Return [x, y] of the center of cell containing provided text 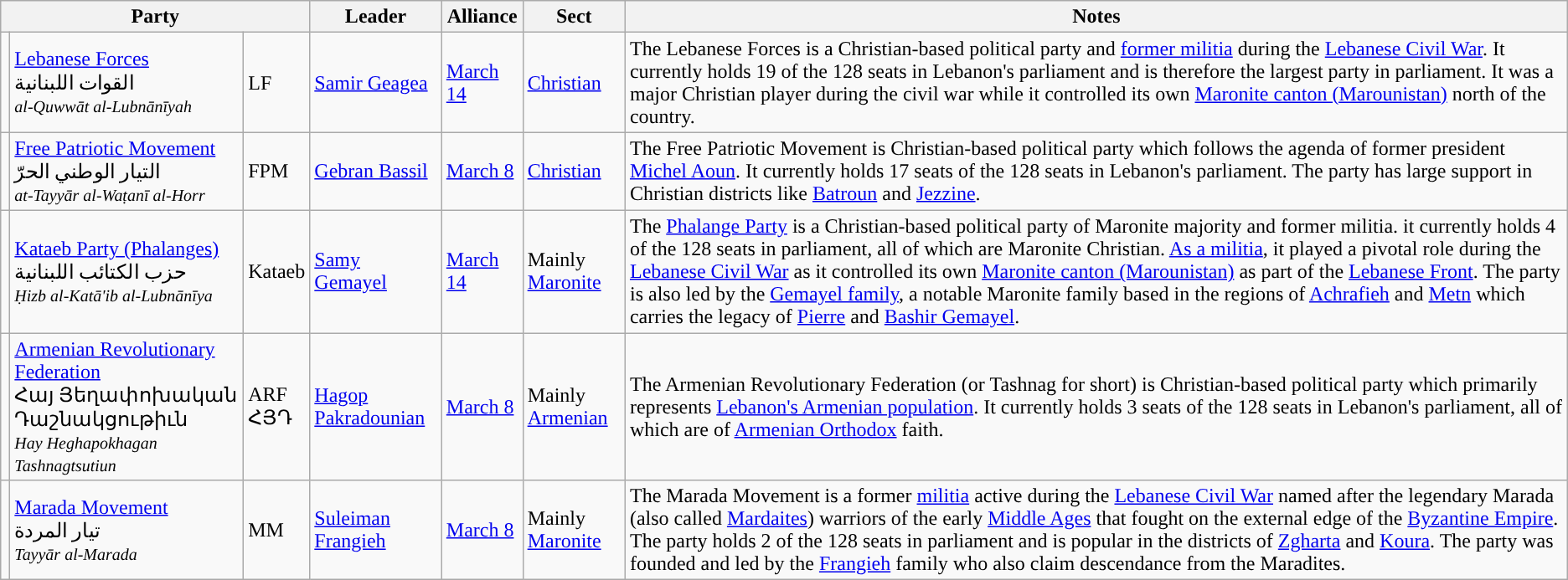
Mainly Armenian [574, 407]
Lebanese Forcesالقوات اللبنانيةal-Quwwāt al-Lubnānīyah [127, 82]
MM [276, 531]
Samy Gemayel [376, 271]
ARFՀՅԴ [276, 407]
Notes [1096, 17]
Armenian Revolutionary FederationՀայ Յեղափոխական ԴաշնակցութիւնHay Heghapokhagan Tashnagtsutiun [127, 407]
Marada Movementتيار المردةTayyār al-Marada [127, 531]
Leader [376, 17]
Alliance [482, 17]
Party [156, 17]
Gebran Bassil [376, 172]
LF [276, 82]
Sect [574, 17]
Kataeb Party (Phalanges)حزب الكتائب اللبنانيةḤizb al-Katā'ib al-Lubnānīya [127, 271]
Free Patriotic Movementالتيار الوطني الحرّat-Tayyār al-Waṭanī al-Horr [127, 172]
FPM [276, 172]
Kataeb [276, 271]
Samir Geagea [376, 82]
Suleiman Frangieh [376, 531]
Hagop Pakradounian [376, 407]
